Provide the [x, y] coordinate of the cell's center where the given text is located.  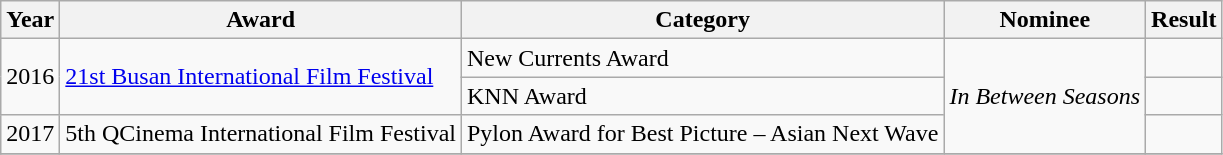
Nominee [1045, 20]
KNN Award [702, 96]
New Currents Award [702, 58]
Pylon Award for Best Picture – Asian Next Wave [702, 134]
2016 [30, 77]
21st Busan International Film Festival [261, 77]
Category [702, 20]
2017 [30, 134]
5th QCinema International Film Festival [261, 134]
Result [1184, 20]
Year [30, 20]
Award [261, 20]
In Between Seasons [1045, 96]
